Capture the cell that displays the provided text and extract its [X, Y] central coordinate. 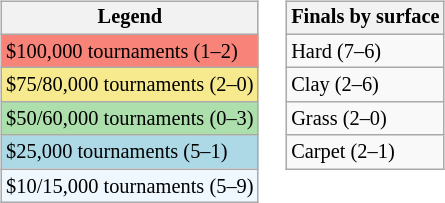
Carpet (2–1) [365, 152]
Legend [130, 18]
$50/60,000 tournaments (0–3) [130, 119]
Hard (7–6) [365, 51]
Clay (2–6) [365, 85]
$100,000 tournaments (1–2) [130, 51]
Grass (2–0) [365, 119]
Finals by surface [365, 18]
$25,000 tournaments (5–1) [130, 152]
$10/15,000 tournaments (5–9) [130, 186]
$75/80,000 tournaments (2–0) [130, 85]
